Find where the given text appears and provide that cell's center as (X, Y) coordinate. 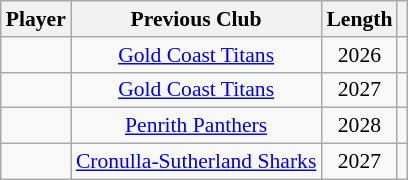
2026 (359, 55)
Cronulla-Sutherland Sharks (196, 162)
2028 (359, 126)
Length (359, 19)
Penrith Panthers (196, 126)
Previous Club (196, 19)
Player (36, 19)
